Output the (X, Y) coordinate of the center of the cell containing the given text.  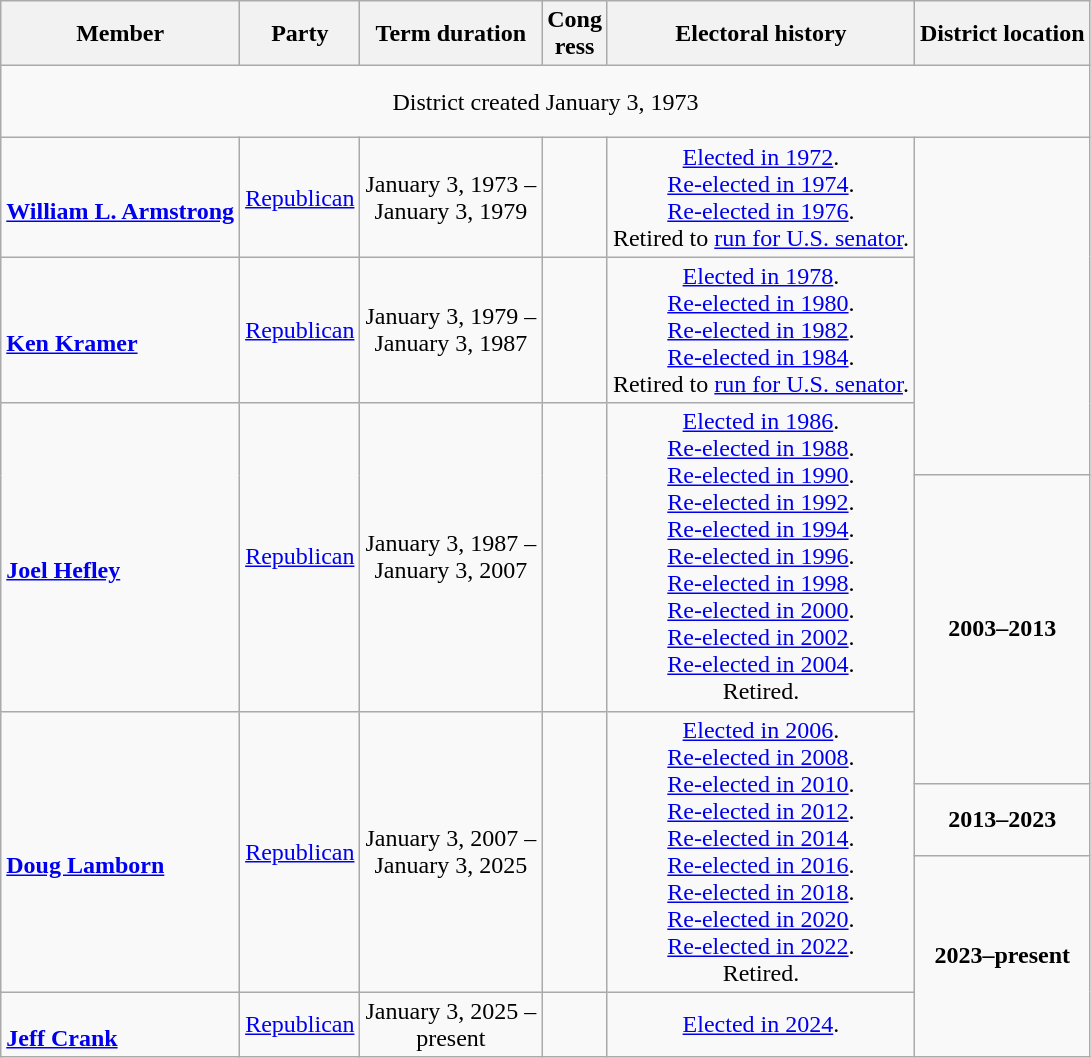
January 3, 1979 –January 3, 1987 (451, 330)
Term duration (451, 34)
January 3, 1987 –January 3, 2007 (451, 557)
Jeff Crank (120, 1024)
Congress (575, 34)
Elected in 1972.Re-elected in 1974.Re-elected in 1976.Retired to run for U.S. senator. (760, 198)
Elected in 2024. (760, 1024)
Doug Lamborn (120, 852)
2023–present (1002, 956)
January 3, 2025 –present (451, 1024)
Elected in 1978.Re-elected in 1980.Re-elected in 1982.Re-elected in 1984.Retired to run for U.S. senator. (760, 330)
2003–2013 (1002, 629)
Joel Hefley (120, 557)
William L. Armstrong (120, 198)
Member (120, 34)
January 3, 1973 –January 3, 1979 (451, 198)
Electoral history (760, 34)
District created January 3, 1973 (546, 102)
Ken Kramer (120, 330)
2013–2023 (1002, 819)
District location (1002, 34)
January 3, 2007 –January 3, 2025 (451, 852)
Party (300, 34)
